Capture the cell that displays the provided text and extract its [x, y] central coordinate. 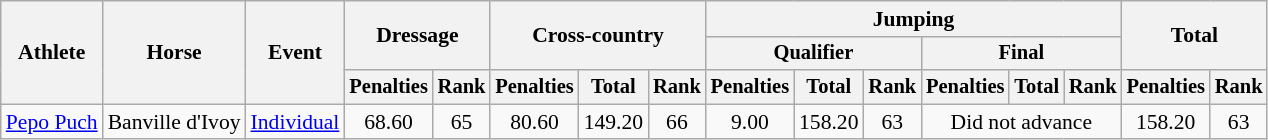
Horse [174, 52]
Final [1021, 54]
Did not advance [1021, 122]
Pepo Puch [52, 122]
Dressage [417, 36]
66 [677, 122]
80.60 [534, 122]
149.20 [614, 122]
Event [296, 52]
65 [462, 122]
Cross-country [598, 36]
Individual [296, 122]
Qualifier [814, 54]
68.60 [388, 122]
Jumping [914, 19]
Banville d'Ivoy [174, 122]
Athlete [52, 52]
9.00 [750, 122]
